Provide the (X, Y) coordinate of the cell's center where the given text is located.  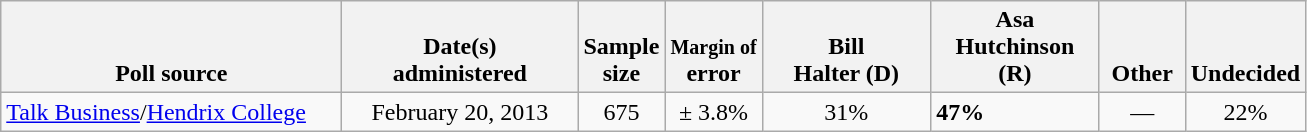
February 20, 2013 (460, 112)
22% (1245, 112)
47% (1016, 112)
Margin oferror (714, 47)
BillHalter (D) (846, 47)
AsaHutchinson (R) (1016, 47)
Poll source (172, 47)
Samplesize (622, 47)
675 (622, 112)
Other (1142, 47)
31% (846, 112)
Undecided (1245, 47)
Talk Business/Hendrix College (172, 112)
± 3.8% (714, 112)
— (1142, 112)
Date(s)administered (460, 47)
